Detect which cell encompasses the target text, then output its [x, y] center coordinate. 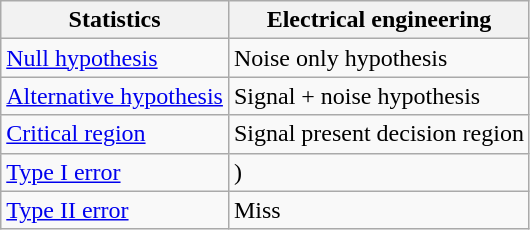
Signal + noise hypothesis [378, 96]
Null hypothesis [115, 58]
Alternative hypothesis [115, 96]
) [378, 172]
Type I error [115, 172]
Noise only hypothesis [378, 58]
Electrical engineering [378, 20]
Miss [378, 210]
Statistics [115, 20]
Critical region [115, 134]
Type II error [115, 210]
Signal present decision region [378, 134]
